Scan for the cell matching the given text and deliver its (x, y) coordinate at center. 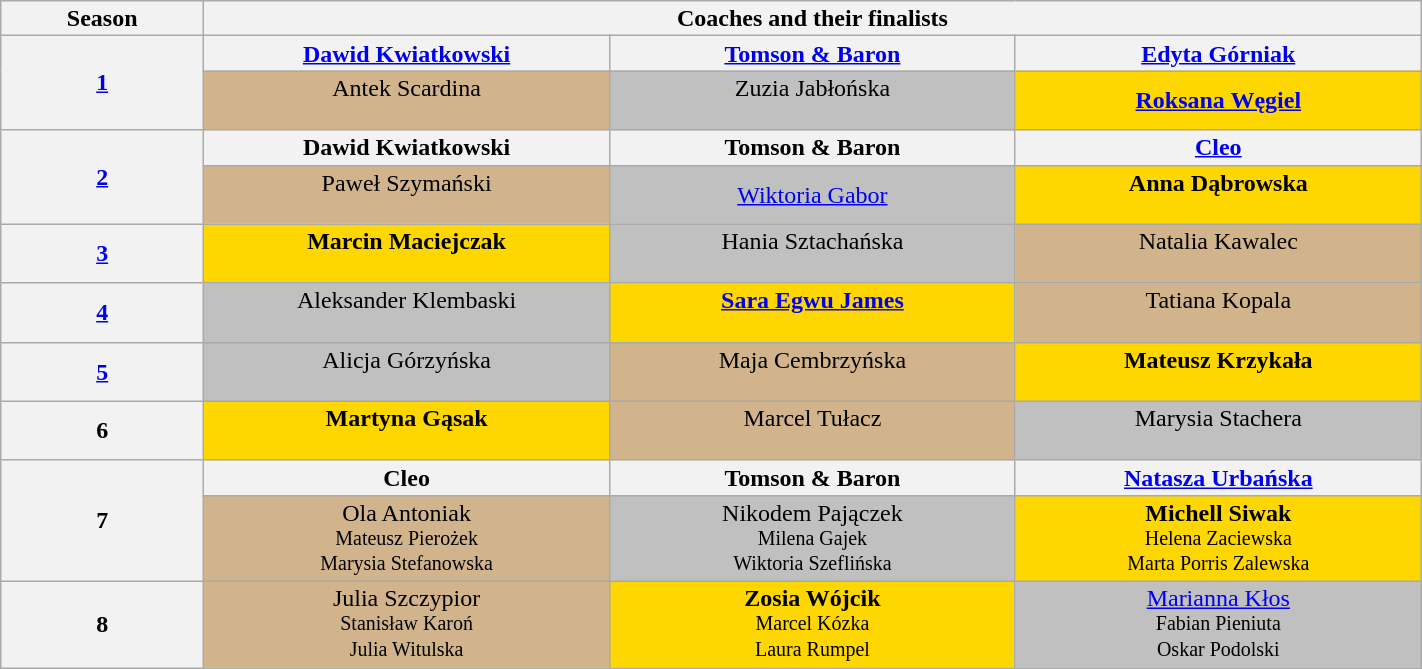
Julia SzczypiorStanisław KarońJulia Witulska (407, 624)
Marcel Tułacz (812, 430)
Edyta Górniak (1218, 54)
6 (102, 430)
Martyna Gąsak (407, 430)
Maja Cembrzyńska (812, 372)
Aleksander Klembaski (407, 312)
Mateusz Krzykała (1218, 372)
Tatiana Kopala (1218, 312)
Marianna KłosFabian PieniutaOskar Podolski (1218, 624)
Zosia WójcikMarcel KózkaLaura Rumpel (812, 624)
2 (102, 177)
Alicja Górzyńska (407, 372)
1 (102, 83)
8 (102, 624)
Antek Scardina (407, 100)
Hania Sztachańska (812, 254)
Anna Dąbrowska (1218, 194)
Michell SiwakHelena ZaciewskaMarta Porris Zalewska (1218, 538)
Marysia Stachera (1218, 430)
Zuzia Jabłońska (812, 100)
Coaches and their finalists (813, 18)
4 (102, 312)
Natasza Urbańska (1218, 478)
Marcin Maciejczak (407, 254)
7 (102, 520)
Ola AntoniakMateusz PierożekMarysia Stefanowska (407, 538)
5 (102, 372)
Season (102, 18)
Paweł Szymański (407, 194)
Sara Egwu James (812, 312)
Nikodem PajączekMilena GajekWiktoria Szeflińska (812, 538)
Natalia Kawalec (1218, 254)
Roksana Węgiel (1218, 100)
Wiktoria Gabor (812, 194)
3 (102, 254)
